From the cell containing the given text, extract its center point as [X, Y] coordinate. 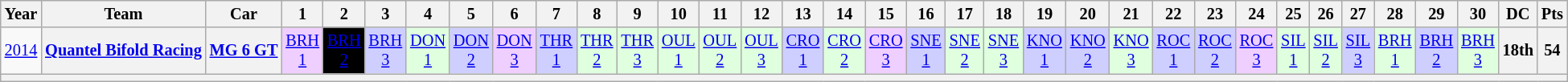
SNE3 [1004, 51]
DON2 [471, 51]
Pts [1552, 14]
1 [302, 14]
Year [21, 14]
20 [1088, 14]
OUL3 [761, 51]
22 [1174, 14]
5 [471, 14]
4 [428, 14]
ROC2 [1215, 51]
ROC1 [1174, 51]
3 [386, 14]
23 [1215, 14]
29 [1437, 14]
THR3 [637, 51]
13 [803, 14]
MG 6 GT [244, 51]
SIL3 [1358, 51]
8 [597, 14]
KNO3 [1131, 51]
54 [1552, 51]
THR2 [597, 51]
30 [1478, 14]
THR1 [556, 51]
CRO1 [803, 51]
12 [761, 14]
24 [1257, 14]
DON3 [515, 51]
26 [1326, 14]
2014 [21, 51]
19 [1045, 14]
SNE2 [965, 51]
10 [679, 14]
28 [1395, 14]
18 [1004, 14]
2 [344, 14]
17 [965, 14]
15 [886, 14]
14 [844, 14]
SIL1 [1293, 51]
DON1 [428, 51]
CRO3 [886, 51]
Team [124, 14]
27 [1358, 14]
ROC3 [1257, 51]
16 [926, 14]
Quantel Bifold Racing [124, 51]
SNE1 [926, 51]
KNO2 [1088, 51]
KNO1 [1045, 51]
CRO2 [844, 51]
21 [1131, 14]
18th [1518, 51]
9 [637, 14]
SIL2 [1326, 51]
25 [1293, 14]
DC [1518, 14]
OUL1 [679, 51]
OUL2 [720, 51]
11 [720, 14]
7 [556, 14]
6 [515, 14]
Car [244, 14]
